Locate the cell with the specified text and output its (X, Y) center coordinate. 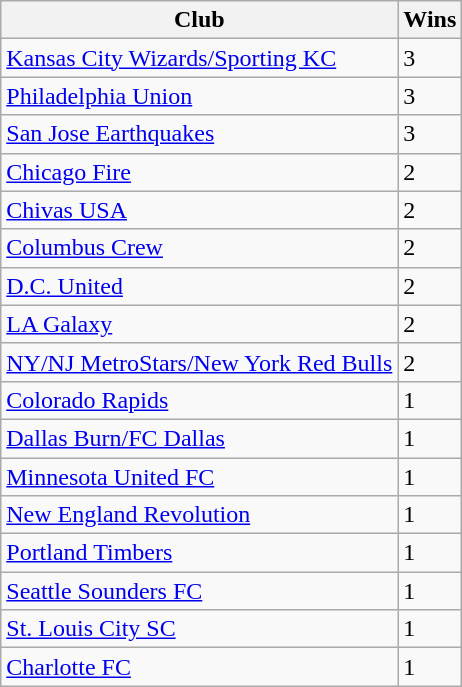
Portland Timbers (200, 553)
Charlotte FC (200, 667)
Minnesota United FC (200, 477)
LA Galaxy (200, 324)
St. Louis City SC (200, 629)
D.C. United (200, 286)
New England Revolution (200, 515)
Club (200, 20)
Chicago Fire (200, 172)
Wins (430, 20)
Philadelphia Union (200, 96)
NY/NJ MetroStars/New York Red Bulls (200, 362)
Colorado Rapids (200, 400)
San Jose Earthquakes (200, 134)
Kansas City Wizards/Sporting KC (200, 58)
Columbus Crew (200, 248)
Seattle Sounders FC (200, 591)
Chivas USA (200, 210)
Dallas Burn/FC Dallas (200, 438)
